Output the [x, y] coordinate of the center of the cell containing the given text.  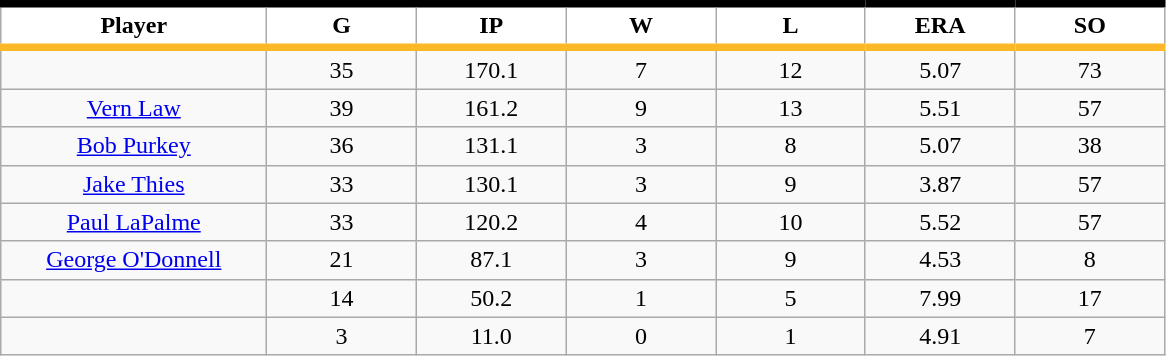
170.1 [491, 68]
14 [342, 298]
Jake Thies [134, 184]
L [791, 26]
4.91 [940, 336]
Bob Purkey [134, 146]
36 [342, 146]
George O'Donnell [134, 260]
10 [791, 222]
4.53 [940, 260]
5 [791, 298]
161.2 [491, 108]
39 [342, 108]
21 [342, 260]
73 [1090, 68]
120.2 [491, 222]
Vern Law [134, 108]
35 [342, 68]
50.2 [491, 298]
Paul LaPalme [134, 222]
11.0 [491, 336]
Player [134, 26]
38 [1090, 146]
IP [491, 26]
17 [1090, 298]
ERA [940, 26]
SO [1090, 26]
0 [641, 336]
12 [791, 68]
5.52 [940, 222]
W [641, 26]
5.51 [940, 108]
G [342, 26]
7.99 [940, 298]
13 [791, 108]
3.87 [940, 184]
4 [641, 222]
130.1 [491, 184]
87.1 [491, 260]
131.1 [491, 146]
